Return the [x, y] coordinate for the center point of the cell that contains the specified text.  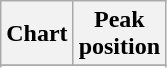
Chart [37, 34]
Peakposition [119, 34]
